Determine the (x, y) coordinate at the center of the cell enclosing the given text.  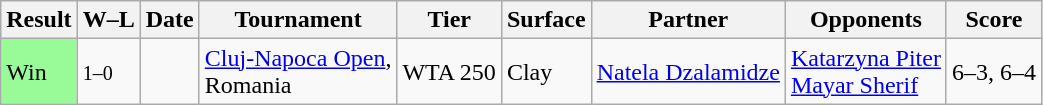
Opponents (866, 20)
1–0 (108, 72)
Win (39, 72)
Clay (546, 72)
Tier (449, 20)
6–3, 6–4 (994, 72)
Partner (688, 20)
Tournament (298, 20)
Date (170, 20)
W–L (108, 20)
Surface (546, 20)
Result (39, 20)
Score (994, 20)
WTA 250 (449, 72)
Katarzyna Piter Mayar Sherif (866, 72)
Natela Dzalamidze (688, 72)
Cluj-Napoca Open, Romania (298, 72)
